Identify which cell holds the provided text, then report its (x, y) central coordinate. 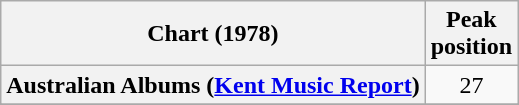
Peakposition (471, 34)
27 (471, 85)
Australian Albums (Kent Music Report) (213, 85)
Chart (1978) (213, 34)
